Capture the cell that displays the provided text and extract its (X, Y) central coordinate. 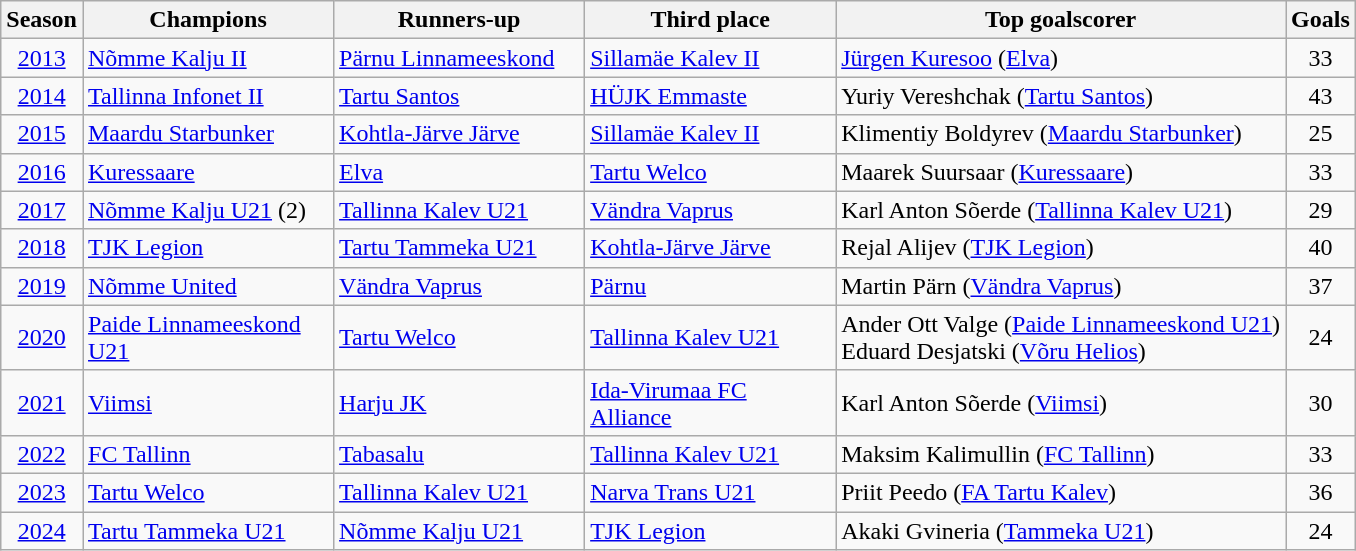
Nõmme United (208, 286)
2016 (42, 172)
Karl Anton Sõerde (Tallinna Kalev U21) (1061, 210)
Viimsi (208, 402)
Paide Linnameeskond U21 (208, 338)
Runners-up (460, 20)
Elva (460, 172)
2018 (42, 248)
Nõmme Kalju U21 (460, 531)
Narva Trans U21 (710, 492)
2021 (42, 402)
2023 (42, 492)
Yuriy Vereshchak (Tartu Santos) (1061, 96)
Harju JK (460, 402)
Klimentiy Boldyrev (Maardu Starbunker) (1061, 134)
29 (1321, 210)
40 (1321, 248)
Maarek Suursaar (Kuressaare) (1061, 172)
2024 (42, 531)
2017 (42, 210)
Top goalscorer (1061, 20)
Karl Anton Sõerde (Viimsi) (1061, 402)
Tartu Santos (460, 96)
Ida-Virumaa FC Alliance (710, 402)
Jürgen Kuresoo (Elva) (1061, 58)
37 (1321, 286)
Akaki Gvineria (Tammeka U21) (1061, 531)
2019 (42, 286)
2015 (42, 134)
43 (1321, 96)
Tallinna Infonet II (208, 96)
Maardu Starbunker (208, 134)
Kuressaare (208, 172)
2020 (42, 338)
2014 (42, 96)
Pärnu (710, 286)
Champions (208, 20)
Rejal Alijev (TJK Legion) (1061, 248)
25 (1321, 134)
FC Tallinn (208, 454)
Third place (710, 20)
Goals (1321, 20)
30 (1321, 402)
Priit Peedo (FA Tartu Kalev) (1061, 492)
36 (1321, 492)
Pärnu Linnameeskond (460, 58)
Martin Pärn (Vändra Vaprus) (1061, 286)
Tabasalu (460, 454)
2013 (42, 58)
Ander Ott Valge (Paide Linnameeskond U21) Eduard Desjatski (Võru Helios) (1061, 338)
2022 (42, 454)
Nõmme Kalju II (208, 58)
Season (42, 20)
Maksim Kalimullin (FC Tallinn) (1061, 454)
Nõmme Kalju U21 (2) (208, 210)
HÜJK Emmaste (710, 96)
